Pinpoint the cell where the given text exists, returning its (x, y) midpoint coordinate. 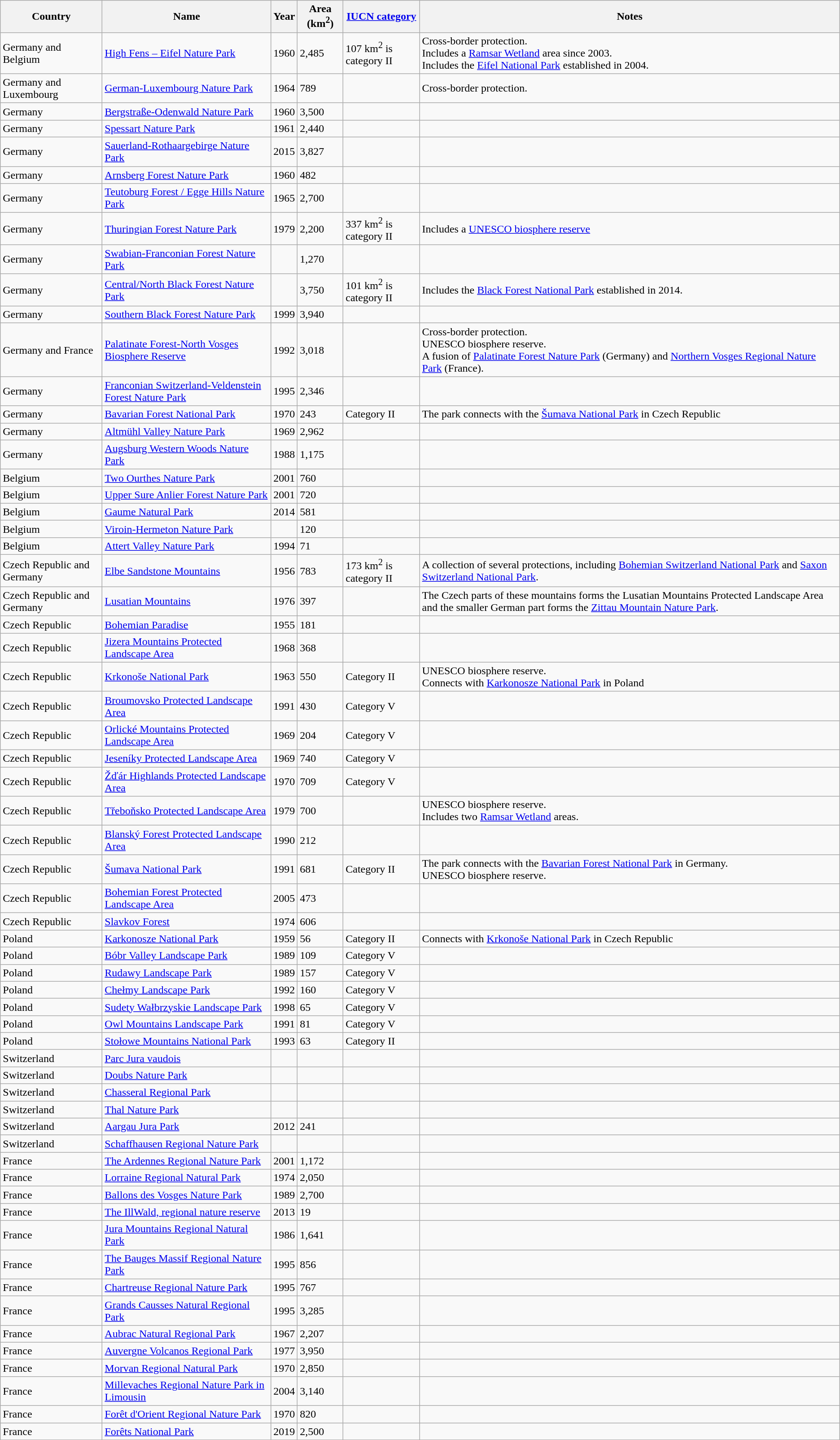
81 (320, 1024)
Cross-border protection. (630, 88)
1988 (284, 454)
Chartreuse Regional Nature Park (187, 1287)
473 (320, 899)
German-Luxembourg Nature Park (187, 88)
The park connects with the Šumava National Park in Czech Republic (630, 414)
109 (320, 956)
Name (187, 17)
Thal Nature Park (187, 1110)
2,200 (320, 229)
Jeseníky Protected Landscape Area (187, 759)
The IllWald, regional nature reserve (187, 1212)
1976 (284, 601)
Viroin-Hermeton Nature Park (187, 529)
2014 (284, 512)
IUCN category (381, 17)
856 (320, 1264)
1959 (284, 939)
UNESCO biosphere reserve.Connects with Karkonosze National Park in Poland (630, 677)
The park connects with the Bavarian Forest National Park in Germany.UNESCO biosphere reserve. (630, 869)
120 (320, 529)
Upper Sure Anlier Forest Nature Park (187, 495)
3,940 (320, 315)
709 (320, 782)
1986 (284, 1235)
101 km2 is category II (381, 290)
Country (51, 17)
2,850 (320, 1368)
65 (320, 1007)
Southern Black Forest Nature Park (187, 315)
56 (320, 939)
Aargau Jura Park (187, 1127)
2,440 (320, 128)
681 (320, 869)
Třeboňsko Protected Landscape Area (187, 811)
3,285 (320, 1311)
1956 (284, 571)
Owl Mountains Landscape Park (187, 1024)
1963 (284, 677)
Germany and Luxembourg (51, 88)
The Ardennes Regional Nature Park (187, 1161)
2,050 (320, 1178)
783 (320, 571)
Broumovsko Protected Landscape Area (187, 706)
1968 (284, 647)
157 (320, 973)
Germany and France (51, 350)
820 (320, 1414)
Teutoburg Forest / Egge Hills Nature Park (187, 198)
Two Ourthes Nature Park (187, 478)
3,750 (320, 290)
1964 (284, 88)
204 (320, 735)
740 (320, 759)
1993 (284, 1041)
160 (320, 990)
430 (320, 706)
1,641 (320, 1235)
Grands Causses Natural Regional Park (187, 1311)
767 (320, 1287)
1,270 (320, 259)
700 (320, 811)
2,485 (320, 53)
482 (320, 175)
Bergstraße-Odenwald Nature Park (187, 111)
Bavarian Forest National Park (187, 414)
2019 (284, 1431)
Forêts National Park (187, 1431)
606 (320, 922)
Ballons des Vosges Nature Park (187, 1195)
Stołowe Mountains National Park (187, 1041)
3,950 (320, 1351)
Rudawy Landscape Park (187, 973)
Chełmy Landscape Park (187, 990)
Gaume Natural Park (187, 512)
71 (320, 546)
Jizera Mountains Protected Landscape Area (187, 647)
Elbe Sandstone Mountains (187, 571)
2,500 (320, 1431)
Palatinate Forest-North Vosges Biosphere Reserve (187, 350)
Lorraine Regional Natural Park (187, 1178)
2012 (284, 1127)
1965 (284, 198)
Area (km2) (320, 17)
Forêt d'Orient Regional Nature Park (187, 1414)
Arnsberg Forest Nature Park (187, 175)
Auvergne Volcanos Regional Park (187, 1351)
High Fens – Eifel Nature Park (187, 53)
1977 (284, 1351)
Notes (630, 17)
368 (320, 647)
1,175 (320, 454)
1955 (284, 624)
Thuringian Forest Nature Park (187, 229)
Bohemian Paradise (187, 624)
2013 (284, 1212)
2004 (284, 1391)
Central/North Black Forest Nature Park (187, 290)
Parc Jura vaudois (187, 1058)
3,500 (320, 111)
2,207 (320, 1334)
2,346 (320, 391)
Includes a UNESCO biosphere reserve (630, 229)
397 (320, 601)
The Bauges Massif Regional Nature Park (187, 1264)
Krkonoše National Park (187, 677)
Spessart Nature Park (187, 128)
720 (320, 495)
337 km2 is category II (381, 229)
243 (320, 414)
1,172 (320, 1161)
Jura Mountains Regional Natural Park (187, 1235)
Attert Valley Nature Park (187, 546)
Aubrac Natural Regional Park (187, 1334)
UNESCO biosphere reserve.Includes two Ramsar Wetland areas. (630, 811)
1999 (284, 315)
Year (284, 17)
Includes the Black Forest National Park established in 2014. (630, 290)
Bóbr Valley Landscape Park (187, 956)
Doubs Nature Park (187, 1075)
Karkonosze National Park (187, 939)
2,962 (320, 431)
Franconian Switzerland-Veldenstein Forest Nature Park (187, 391)
Millevaches Regional Nature Park in Limousin (187, 1391)
3,140 (320, 1391)
Swabian-Franconian Forest Nature Park (187, 259)
173 km2 is category II (381, 571)
Cross-border protection.Includes a Ramsar Wetland area since 2003.Includes the Eifel National Park established in 2004. (630, 53)
3,018 (320, 350)
Schaffhausen Regional Nature Park (187, 1144)
789 (320, 88)
2005 (284, 899)
Žďár Highlands Protected Landscape Area (187, 782)
63 (320, 1041)
Lusatian Mountains (187, 601)
1990 (284, 840)
Augsburg Western Woods Nature Park (187, 454)
A collection of several protections, including Bohemian Switzerland National Park and Saxon Switzerland National Park. (630, 571)
107 km2 is category II (381, 53)
1994 (284, 546)
2015 (284, 152)
Connects with Krkonoše National Park in Czech Republic (630, 939)
Germany and Belgium (51, 53)
Morvan Regional Natural Park (187, 1368)
3,827 (320, 152)
550 (320, 677)
Slavkov Forest (187, 922)
Orlické Mountains Protected Landscape Area (187, 735)
Bohemian Forest Protected Landscape Area (187, 899)
Sauerland-Rothaargebirge Nature Park (187, 152)
19 (320, 1212)
212 (320, 840)
Altmühl Valley Nature Park (187, 431)
Blanský Forest Protected Landscape Area (187, 840)
1961 (284, 128)
Chasseral Regional Park (187, 1093)
1967 (284, 1334)
181 (320, 624)
1998 (284, 1007)
Šumava National Park (187, 869)
241 (320, 1127)
Sudety Wałbrzyskie Landscape Park (187, 1007)
760 (320, 478)
581 (320, 512)
